Scan for the cell matching the given text and deliver its (X, Y) coordinate at center. 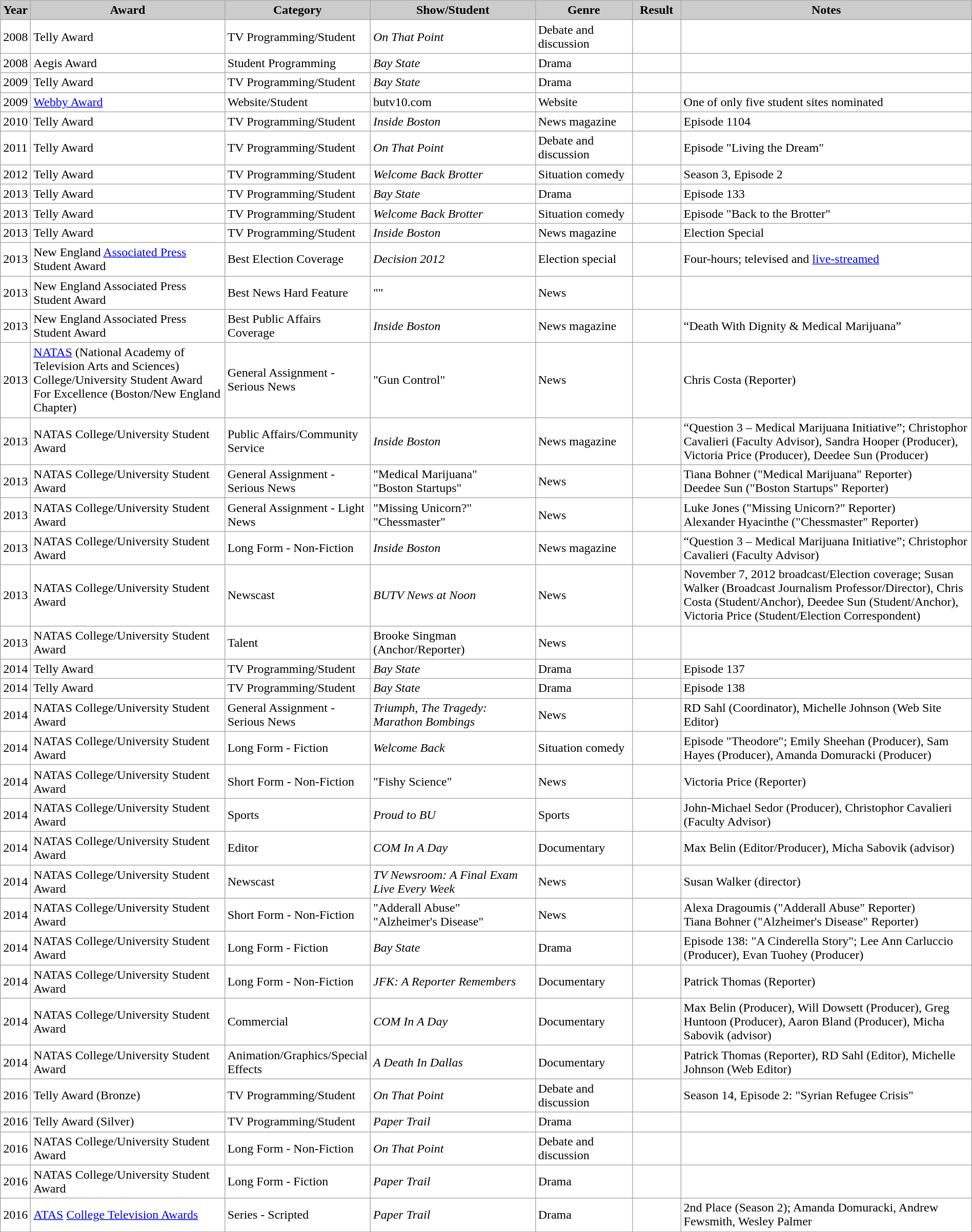
Best News Hard Feature (297, 292)
One of only five student sites nominated (826, 102)
"Gun Control" (453, 380)
Aegis Award (128, 63)
TV Newsroom: A Final Exam Live Every Week (453, 881)
Episode 138: "A Cinderella Story"; Lee Ann Carluccio (Producer), Evan Tuohey (Producer) (826, 948)
Genre (583, 10)
Episode 1104 (826, 121)
A Death In Dallas (453, 1062)
Susan Walker (director) (826, 881)
Luke Jones ("Missing Unicorn?" Reporter)Alexander Hyacinthe ("Chessmaster" Reporter) (826, 515)
Patrick Thomas (Reporter) (826, 982)
“Death With Dignity & Medical Marijuana” (826, 326)
Election special (583, 259)
Brooke Singman (Anchor/Reporter) (453, 643)
Editor (297, 848)
Episode "Living the Dream" (826, 148)
Public Affairs/Community Service (297, 441)
Episode "Back to the Brotter" (826, 213)
Season 3, Episode 2 (826, 174)
BUTV News at Noon (453, 596)
Telly Award (Silver) (128, 1122)
Notes (826, 10)
Patrick Thomas (Reporter), RD Sahl (Editor), Michelle Johnson (Web Editor) (826, 1062)
Episode 133 (826, 194)
Talent (297, 643)
Webby Award (128, 102)
JFK: A Reporter Remembers (453, 982)
Alexa Dragoumis ("Adderall Abuse" Reporter)Tiana Bohner ("Alzheimer's Disease" Reporter) (826, 915)
Result (656, 10)
Commercial (297, 1022)
Animation/Graphics/Special Effects (297, 1062)
Category (297, 10)
Student Programming (297, 63)
2012 (15, 174)
Chris Costa (Reporter) (826, 380)
2010 (15, 121)
Website/Student (297, 102)
Award (128, 10)
Election Special (826, 233)
2nd Place (Season 2); Amanda Domuracki, Andrew Fewsmith, Wesley Palmer (826, 1215)
Episode 137 (826, 669)
Season 14, Episode 2: "Syrian Refugee Crisis" (826, 1096)
Welcome Back (453, 748)
Decision 2012 (453, 259)
butv10.com (453, 102)
ATAS College Television Awards (128, 1215)
John-Michael Sedor (Producer), Christophor Cavalieri (Faculty Advisor) (826, 815)
Series - Scripted (297, 1215)
"" (453, 292)
RD Sahl (Coordinator), Michelle Johnson (Web Site Editor) (826, 714)
Four-hours; televised and live-streamed (826, 259)
Show/Student (453, 10)
"Fishy Science" (453, 781)
NATAS (National Academy of Television Arts and Sciences) College/University Student Award For Excellence (Boston/New England Chapter) (128, 380)
"Medical Marijuana""Boston Startups" (453, 482)
Max Belin (Producer), Will Dowsett (Producer), Greg Huntoon (Producer), Aaron Bland (Producer), Micha Sabovik (advisor) (826, 1022)
"Adderall Abuse""Alzheimer's Disease" (453, 915)
Triumph, The Tragedy: Marathon Bombings (453, 714)
Proud to BU (453, 815)
Best Election Coverage (297, 259)
Episode 138 (826, 688)
Episode "Theodore"; Emily Sheehan (Producer), Sam Hayes (Producer), Amanda Domuracki (Producer) (826, 748)
Max Belin (Editor/Producer), Micha Sabovik (advisor) (826, 848)
Year (15, 10)
Website (583, 102)
2011 (15, 148)
"Missing Unicorn?""Chessmaster" (453, 515)
General Assignment - Light News (297, 515)
Best Public Affairs Coverage (297, 326)
Tiana Bohner ("Medical Marijuana" Reporter)Deedee Sun ("Boston Startups" Reporter) (826, 482)
Victoria Price (Reporter) (826, 781)
Telly Award (Bronze) (128, 1096)
“Question 3 – Medical Marijuana Initiative”; Christophor Cavalieri (Faculty Advisor) (826, 548)
